Search for the cell housing the specified text and yield its [x, y] center coordinate. 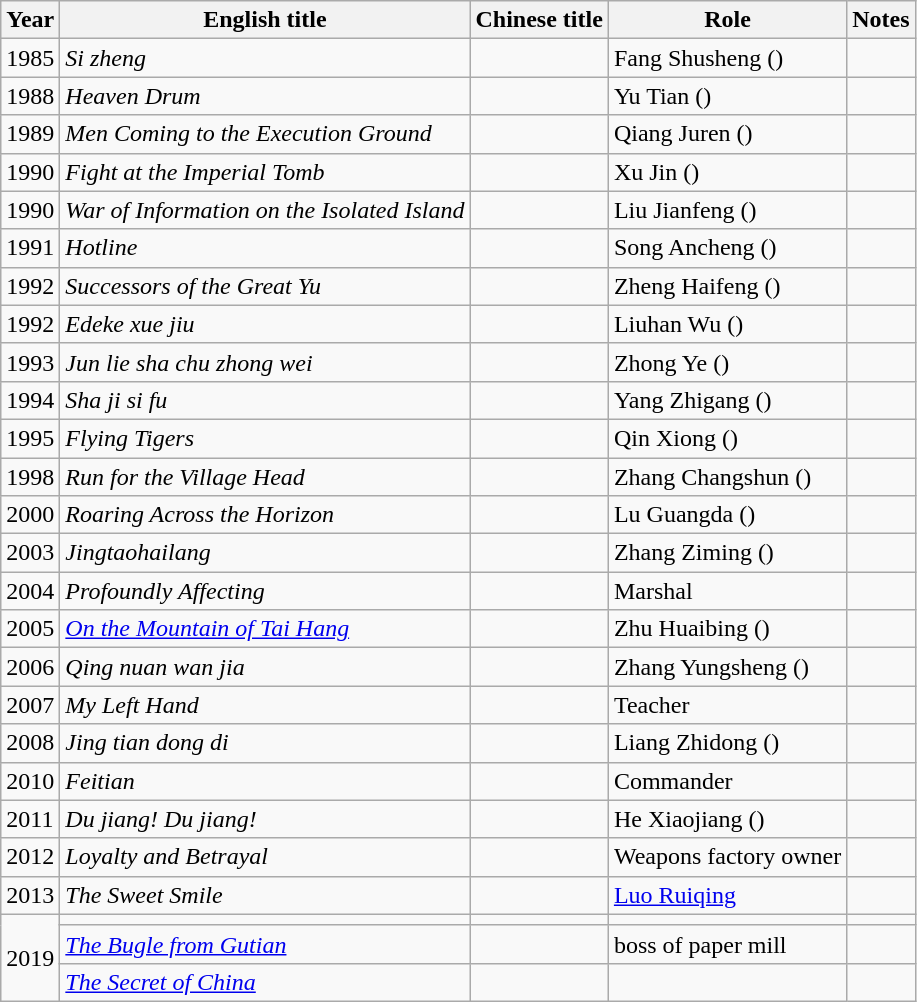
1993 [30, 362]
1991 [30, 248]
Du jiang! Du jiang! [265, 819]
2006 [30, 667]
2012 [30, 857]
1998 [30, 477]
Xu Jin () [727, 172]
War of Information on the Isolated Island [265, 210]
2003 [30, 553]
Luo Ruiqing [727, 895]
Yang Zhigang () [727, 400]
Liu Jianfeng () [727, 210]
2019 [30, 958]
Teacher [727, 705]
Qing nuan wan jia [265, 667]
The Secret of China [265, 982]
Jun lie sha chu zhong wei [265, 362]
1995 [30, 438]
Jing tian dong di [265, 743]
boss of paper mill [727, 944]
Marshal [727, 591]
Si zheng [265, 58]
Zhong Ye () [727, 362]
2008 [30, 743]
Commander [727, 781]
Notes [881, 20]
Zhu Huaibing () [727, 629]
Fight at the Imperial Tomb [265, 172]
Run for the Village Head [265, 477]
Heaven Drum [265, 96]
Men Coming to the Execution Ground [265, 134]
Fang Shusheng () [727, 58]
Yu Tian () [727, 96]
Zhang Changshun () [727, 477]
2007 [30, 705]
2011 [30, 819]
Profoundly Affecting [265, 591]
Qiang Juren () [727, 134]
1988 [30, 96]
On the Mountain of Tai Hang [265, 629]
Successors of the Great Yu [265, 286]
Year [30, 20]
Roaring Across the Horizon [265, 515]
Hotline [265, 248]
2013 [30, 895]
Qin Xiong () [727, 438]
1989 [30, 134]
Jingtaohailang [265, 553]
Liang Zhidong () [727, 743]
The Sweet Smile [265, 895]
Zhang Ziming () [727, 553]
English title [265, 20]
Liuhan Wu () [727, 324]
1994 [30, 400]
2005 [30, 629]
Sha ji si fu [265, 400]
Song Ancheng () [727, 248]
2000 [30, 515]
Zhang Yungsheng () [727, 667]
Zheng Haifeng () [727, 286]
1985 [30, 58]
Loyalty and Betrayal [265, 857]
Lu Guangda () [727, 515]
Weapons factory owner [727, 857]
Flying Tigers [265, 438]
2004 [30, 591]
He Xiaojiang () [727, 819]
Feitian [265, 781]
2010 [30, 781]
Edeke xue jiu [265, 324]
The Bugle from Gutian [265, 944]
My Left Hand [265, 705]
Chinese title [539, 20]
Role [727, 20]
